Capture the cell that displays the provided text and extract its [X, Y] central coordinate. 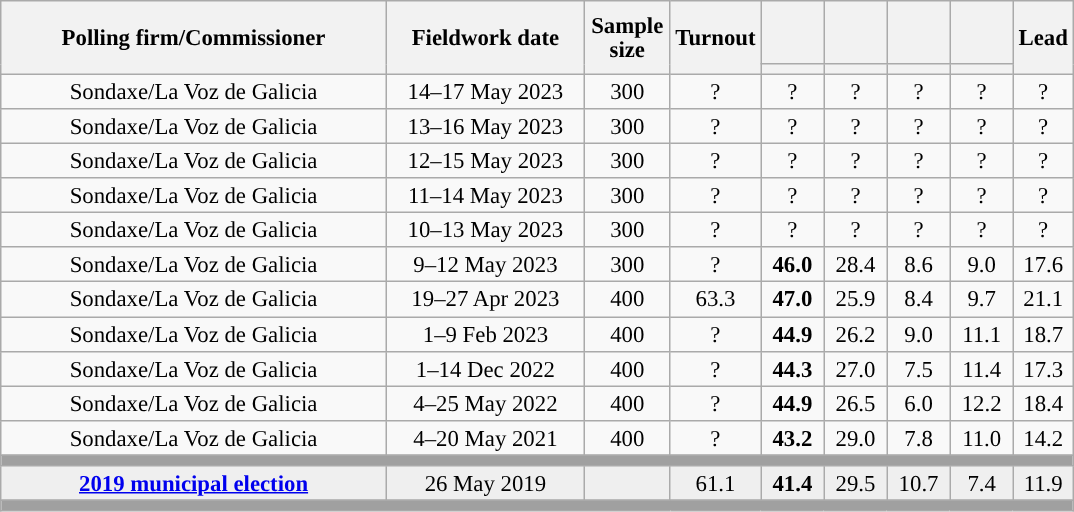
8.6 [918, 266]
26.5 [856, 404]
6.0 [918, 404]
Sample size [627, 38]
2019 municipal election [194, 484]
11.1 [982, 334]
14.2 [1043, 438]
12.2 [982, 404]
4–25 May 2022 [485, 404]
Polling firm/Commissioner [194, 38]
47.0 [792, 300]
17.3 [1043, 368]
Lead [1043, 38]
13–16 May 2023 [485, 126]
27.0 [856, 368]
26.2 [856, 334]
11.9 [1043, 484]
44.3 [792, 368]
1–14 Dec 2022 [485, 368]
10.7 [918, 484]
19–27 Apr 2023 [485, 300]
Fieldwork date [485, 38]
61.1 [716, 484]
8.4 [918, 300]
41.4 [792, 484]
63.3 [716, 300]
7.8 [918, 438]
Turnout [716, 38]
43.2 [792, 438]
28.4 [856, 266]
4–20 May 2021 [485, 438]
29.0 [856, 438]
11.4 [982, 368]
46.0 [792, 266]
1–9 Feb 2023 [485, 334]
7.4 [982, 484]
14–17 May 2023 [485, 92]
11–14 May 2023 [485, 196]
29.5 [856, 484]
10–13 May 2023 [485, 230]
9.7 [982, 300]
7.5 [918, 368]
21.1 [1043, 300]
18.4 [1043, 404]
12–15 May 2023 [485, 162]
26 May 2019 [485, 484]
11.0 [982, 438]
17.6 [1043, 266]
18.7 [1043, 334]
9–12 May 2023 [485, 266]
25.9 [856, 300]
